Identify which cell holds the provided text, then report its (X, Y) central coordinate. 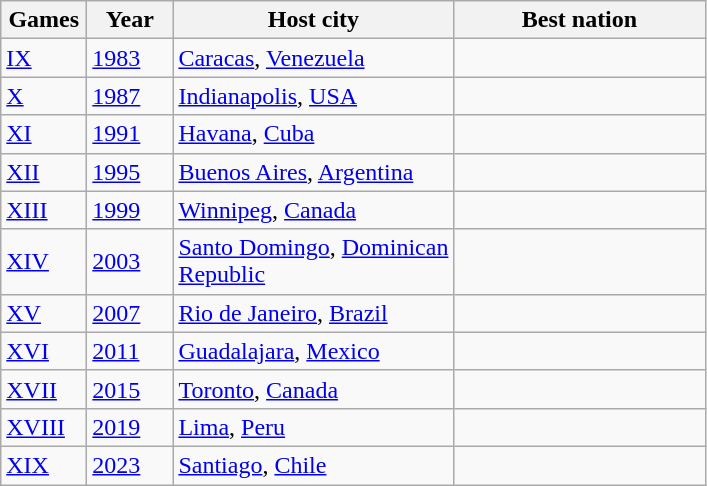
XVII (44, 389)
Best nation (580, 20)
2011 (130, 351)
1991 (130, 134)
Year (130, 20)
XIII (44, 210)
Lima, Peru (314, 427)
2019 (130, 427)
Santiago, Chile (314, 465)
XVIII (44, 427)
XIV (44, 262)
Buenos Aires, Argentina (314, 172)
Toronto, Canada (314, 389)
XII (44, 172)
XV (44, 313)
2007 (130, 313)
2023 (130, 465)
Caracas, Venezuela (314, 58)
X (44, 96)
IX (44, 58)
Indianapolis, USA (314, 96)
Games (44, 20)
XIX (44, 465)
Santo Domingo, Dominican Republic (314, 262)
Havana, Cuba (314, 134)
XI (44, 134)
Host city (314, 20)
2003 (130, 262)
1983 (130, 58)
XVI (44, 351)
Winnipeg, Canada (314, 210)
Rio de Janeiro, Brazil (314, 313)
1987 (130, 96)
2015 (130, 389)
1995 (130, 172)
1999 (130, 210)
Guadalajara, Mexico (314, 351)
